Determine the [X, Y] coordinate at the center of the cell enclosing the given text.  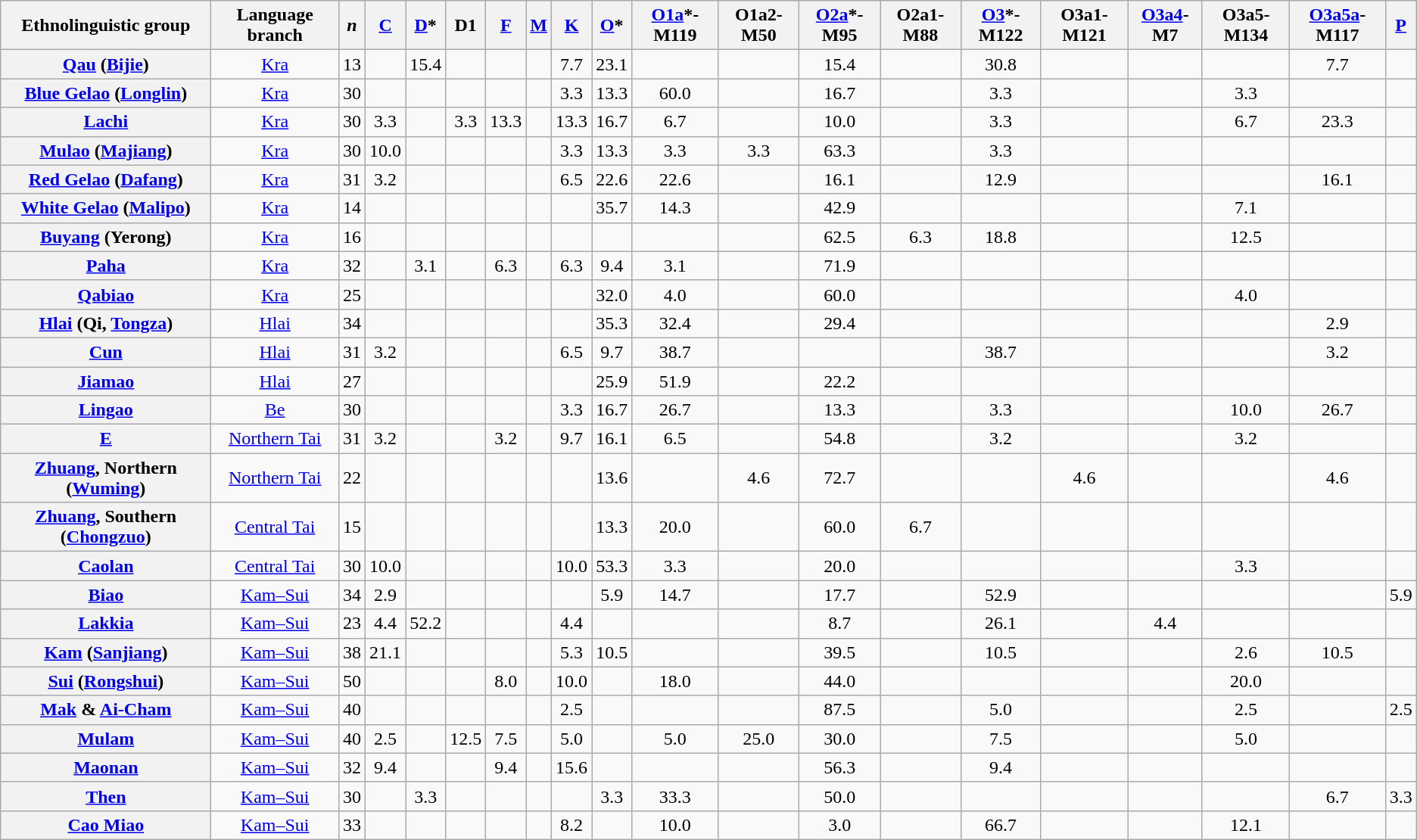
13 [351, 64]
62.5 [840, 237]
O2a1-M88 [920, 26]
C [386, 26]
16 [351, 237]
E [106, 439]
Sui (Rongshui) [106, 681]
Be [276, 410]
Jiamao [106, 381]
O3a1-M121 [1084, 26]
O3a4-M7 [1165, 26]
63.3 [840, 151]
Red Gelao (Dafang) [106, 179]
21.1 [386, 652]
O2a*-M95 [840, 26]
O3a5a-M117 [1338, 26]
Cun [106, 352]
8.0 [506, 681]
50.0 [840, 796]
14 [351, 208]
8.2 [572, 825]
Biao [106, 595]
27 [351, 381]
26.1 [1001, 624]
3.0 [840, 825]
O* [612, 26]
P [1400, 26]
35.3 [612, 323]
72.7 [840, 478]
23.1 [612, 64]
12.9 [1001, 179]
23 [351, 624]
32.4 [675, 323]
18.0 [675, 681]
O1a2-M50 [758, 26]
K [572, 26]
56.3 [840, 767]
29.4 [840, 323]
Ethnolinguistic group [106, 26]
O3a5-M134 [1246, 26]
39.5 [840, 652]
O1a*-M119 [675, 26]
35.7 [612, 208]
44.0 [840, 681]
25 [351, 294]
25.0 [758, 739]
Mulao (Majiang) [106, 151]
25.9 [612, 381]
Paha [106, 266]
33.3 [675, 796]
Mulam [106, 739]
Hlai (Qi, Tongza) [106, 323]
5.3 [572, 652]
White Gelao (Malipo) [106, 208]
Cao Miao [106, 825]
Caolan [106, 566]
D* [425, 26]
18.8 [1001, 237]
Maonan [106, 767]
52.2 [425, 624]
Lakkia [106, 624]
O3*-M122 [1001, 26]
22.2 [840, 381]
17.7 [840, 595]
Qau (Bijie) [106, 64]
15 [351, 527]
50 [351, 681]
Language branch [276, 26]
Lachi [106, 122]
M [539, 26]
Buyang (Yerong) [106, 237]
51.9 [675, 381]
22 [351, 478]
42.9 [840, 208]
D1 [466, 26]
23.3 [1338, 122]
13.6 [612, 478]
7.1 [1246, 208]
87.5 [840, 710]
Zhuang, Northern (Wuming) [106, 478]
30.8 [1001, 64]
Zhuang, Southern (Chongzuo) [106, 527]
71.9 [840, 266]
38 [351, 652]
66.7 [1001, 825]
54.8 [840, 439]
F [506, 26]
Lingao [106, 410]
53.3 [612, 566]
32.0 [612, 294]
30.0 [840, 739]
14.3 [675, 208]
8.7 [840, 624]
Qabiao [106, 294]
Kam (Sanjiang) [106, 652]
n [351, 26]
Then [106, 796]
14.7 [675, 595]
33 [351, 825]
Blue Gelao (Longlin) [106, 93]
52.9 [1001, 595]
12.1 [1246, 825]
Mak & Ai-Cham [106, 710]
15.6 [572, 767]
2.6 [1246, 652]
